Identify which cell holds the provided text, then report its [x, y] central coordinate. 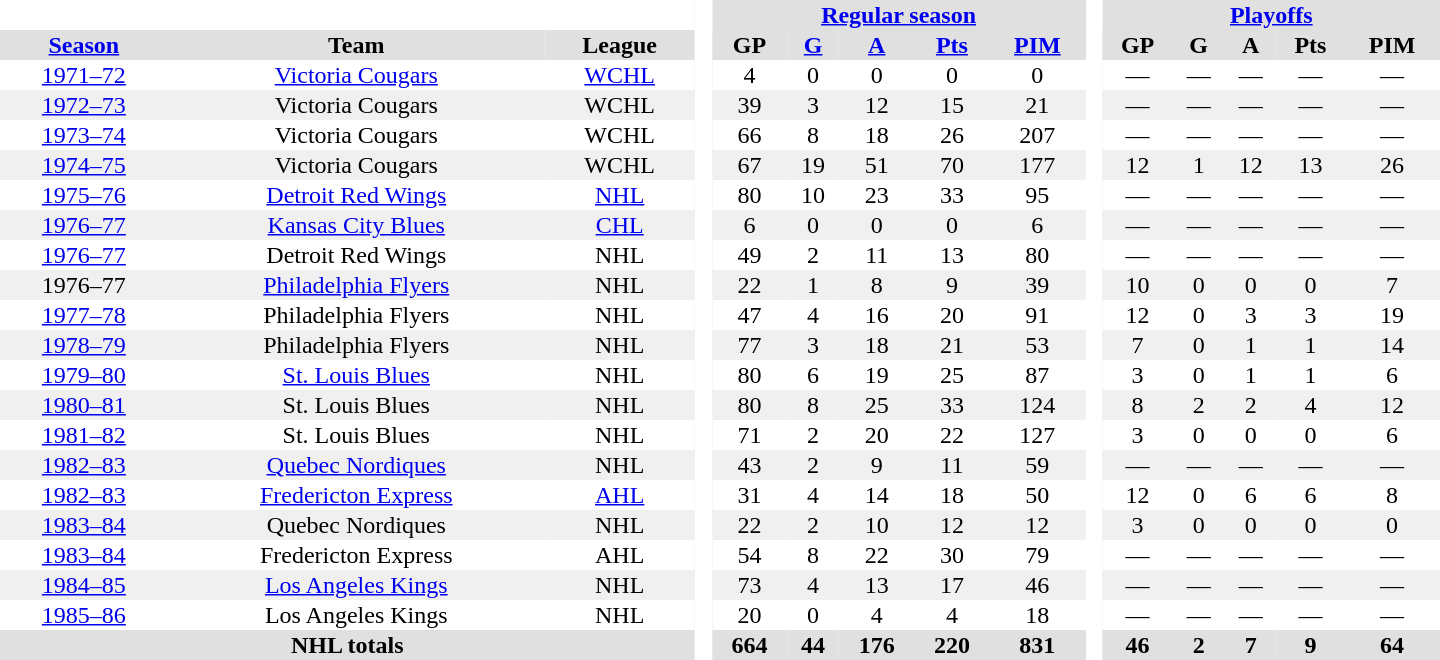
127 [1038, 435]
1973–74 [84, 135]
NHL totals [348, 645]
16 [876, 315]
Team [356, 45]
1974–75 [84, 165]
70 [952, 165]
Regular season [898, 15]
71 [750, 435]
124 [1038, 405]
1975–76 [84, 195]
176 [876, 645]
53 [1038, 345]
17 [952, 585]
73 [750, 585]
15 [952, 105]
1977–78 [84, 315]
Playoffs [1272, 15]
League [620, 45]
664 [750, 645]
1979–80 [84, 375]
66 [750, 135]
23 [876, 195]
Season [84, 45]
177 [1038, 165]
49 [750, 255]
79 [1038, 555]
1978–79 [84, 345]
31 [750, 495]
87 [1038, 375]
220 [952, 645]
CHL [620, 225]
1980–81 [84, 405]
1981–82 [84, 435]
1972–73 [84, 105]
1971–72 [84, 75]
64 [1392, 645]
1984–85 [84, 585]
77 [750, 345]
51 [876, 165]
Kansas City Blues [356, 225]
43 [750, 465]
95 [1038, 195]
30 [952, 555]
54 [750, 555]
207 [1038, 135]
1985–86 [84, 615]
50 [1038, 495]
831 [1038, 645]
67 [750, 165]
59 [1038, 465]
44 [813, 645]
91 [1038, 315]
47 [750, 315]
